From the cell containing the given text, extract its center point as (x, y) coordinate. 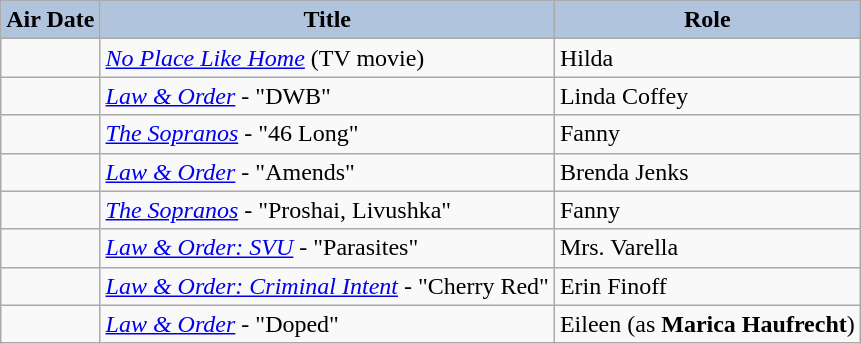
Law & Order: SVU - "Parasites" (327, 248)
Eileen (as Marica Haufrecht) (707, 324)
No Place Like Home (TV movie) (327, 58)
Erin Finoff (707, 286)
The Sopranos - "Proshai, Livushka" (327, 210)
Role (707, 20)
Air Date (50, 20)
Law & Order - "Amends" (327, 172)
Linda Coffey (707, 96)
Brenda Jenks (707, 172)
The Sopranos - "46 Long" (327, 134)
Law & Order: Criminal Intent - "Cherry Red" (327, 286)
Mrs. Varella (707, 248)
Title (327, 20)
Hilda (707, 58)
Law & Order - "DWB" (327, 96)
Law & Order - "Doped" (327, 324)
